From the cell containing the given text, extract its center point as (X, Y) coordinate. 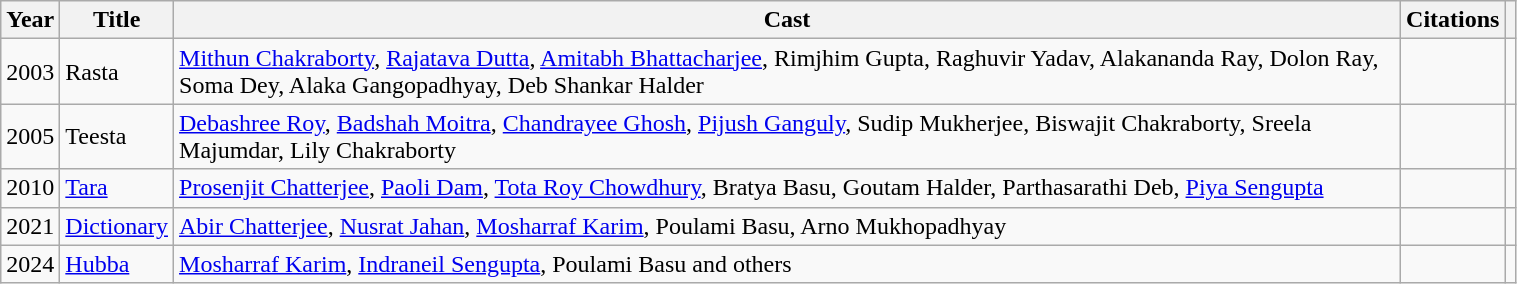
2021 (30, 226)
Cast (788, 20)
2005 (30, 136)
Citations (1453, 20)
Hubba (117, 264)
Tara (117, 188)
2003 (30, 72)
Title (117, 20)
Dictionary (117, 226)
Debashree Roy, Badshah Moitra, Chandrayee Ghosh, Pijush Ganguly, Sudip Mukherjee, Biswajit Chakraborty, Sreela Majumdar, Lily Chakraborty (788, 136)
2010 (30, 188)
Abir Chatterjee, Nusrat Jahan, Mosharraf Karim, Poulami Basu, Arno Mukhopadhyay (788, 226)
Year (30, 20)
Rasta (117, 72)
Prosenjit Chatterjee, Paoli Dam, Tota Roy Chowdhury, Bratya Basu, Goutam Halder, Parthasarathi Deb, Piya Sengupta (788, 188)
Teesta (117, 136)
2024 (30, 264)
Mosharraf Karim, Indraneil Sengupta, Poulami Basu and others (788, 264)
